For the text-containing cell, return its midpoint in (X, Y) coordinate format. 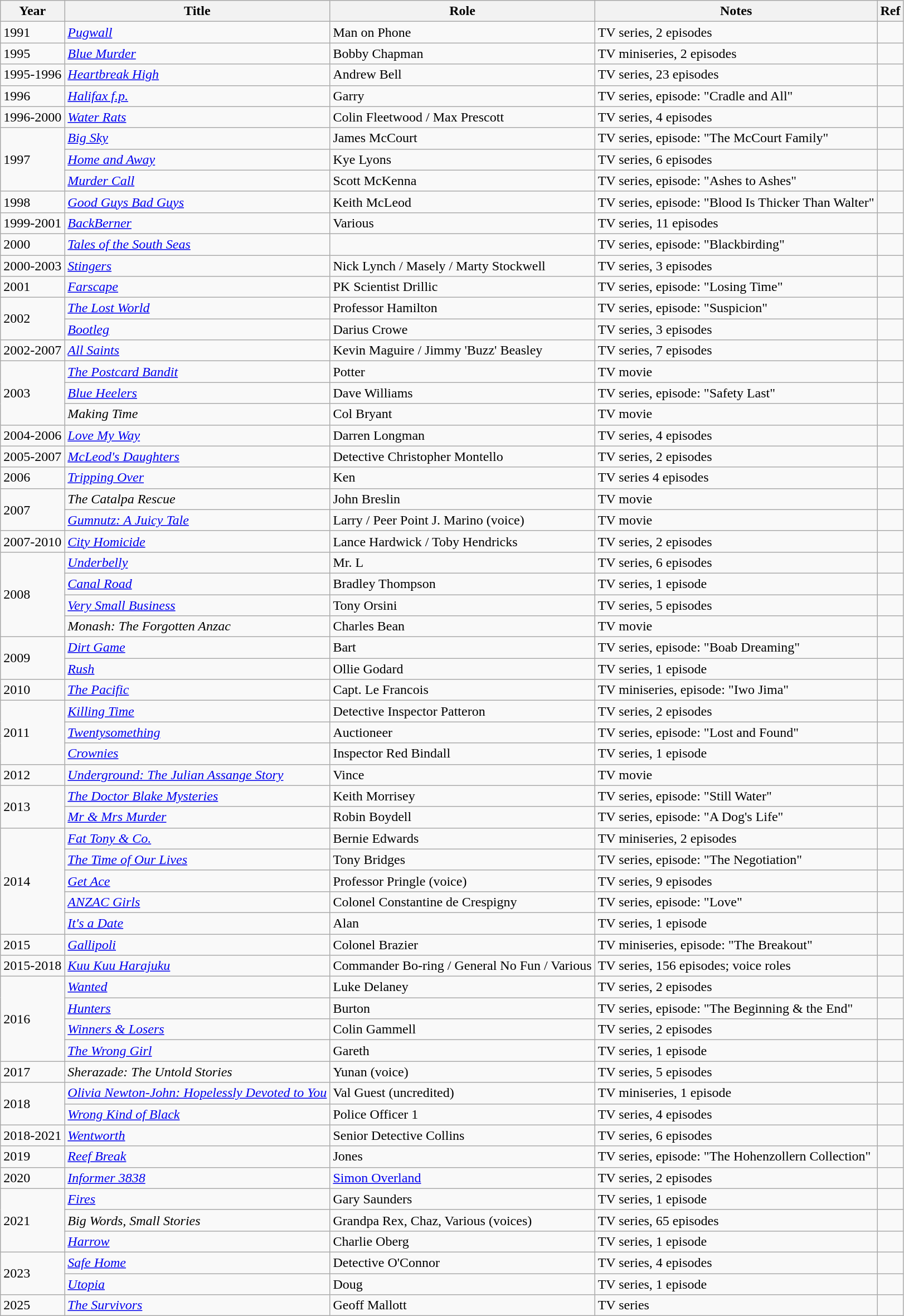
Grandpa Rex, Chaz, Various (voices) (463, 1220)
John Breslin (463, 499)
2002 (32, 319)
TV series, episode: "Lost and Found" (736, 732)
Making Time (197, 414)
Ref (891, 11)
2018 (32, 1104)
2001 (32, 287)
Good Guys Bad Guys (197, 202)
Col Bryant (463, 414)
Colonel Brazier (463, 945)
Gary Saunders (463, 1199)
2020 (32, 1178)
Police Officer 1 (463, 1114)
Informer 3838 (197, 1178)
Rush (197, 669)
TV series, 7 episodes (736, 351)
1995 (32, 54)
2013 (32, 807)
Gareth (463, 1051)
1996 (32, 96)
Sherazade: The Untold Stories (197, 1072)
Tony Bridges (463, 859)
Kuu Kuu Harajuku (197, 966)
The Survivors (197, 1305)
2016 (32, 1019)
Year (32, 11)
Underbelly (197, 562)
The Wrong Girl (197, 1051)
Halifax f.p. (197, 96)
TV series, 23 episodes (736, 75)
2011 (32, 732)
TV series, episode: "The Negotiation" (736, 859)
Kevin Maguire / Jimmy 'Buzz' Beasley (463, 351)
Keith McLeod (463, 202)
Canal Road (197, 584)
The Doctor Blake Mysteries (197, 796)
2019 (32, 1157)
TV miniseries, episode: "Iwo Jima" (736, 690)
Luke Delaney (463, 987)
Bootleg (197, 329)
It's a Date (197, 923)
1999-2001 (32, 223)
McLeod's Daughters (197, 457)
Love My Way (197, 435)
Man on Phone (463, 32)
2017 (32, 1072)
Gumnutz: A Juicy Tale (197, 520)
TV series, episode: "The McCourt Family" (736, 138)
Kye Lyons (463, 159)
Monash: The Forgotten Anzac (197, 627)
TV series, 65 episodes (736, 1220)
2006 (32, 478)
Fat Tony & Co. (197, 838)
Bart (463, 648)
Vince (463, 775)
TV series, episode: "Losing Time" (736, 287)
TV series 4 episodes (736, 478)
Colin Gammell (463, 1030)
The Pacific (197, 690)
TV miniseries, 1 episode (736, 1093)
Lance Hardwick / Toby Hendricks (463, 541)
TV series, episode: "The Beginning & the End" (736, 1008)
Dave Williams (463, 393)
Inspector Red Bindall (463, 754)
Water Rats (197, 117)
2009 (32, 658)
TV series, episode: "Boab Dreaming" (736, 648)
Home and Away (197, 159)
2025 (32, 1305)
1996-2000 (32, 117)
Title (197, 11)
2014 (32, 881)
Professor Pringle (voice) (463, 881)
1991 (32, 32)
2000 (32, 244)
Val Guest (uncredited) (463, 1093)
TV series, episode: "Love" (736, 902)
TV series, episode: "Cradle and All" (736, 96)
ANZAC Girls (197, 902)
Colonel Constantine de Crespigny (463, 902)
All Saints (197, 351)
Mr. L (463, 562)
Fires (197, 1199)
Keith Morrisey (463, 796)
Auctioneer (463, 732)
TV series, episode: "Blackbirding" (736, 244)
BackBerner (197, 223)
Potter (463, 372)
Pugwall (197, 32)
Safe Home (197, 1262)
2003 (32, 393)
2015-2018 (32, 966)
Darius Crowe (463, 329)
Various (463, 223)
TV series, 11 episodes (736, 223)
2007-2010 (32, 541)
Charles Bean (463, 627)
Stingers (197, 266)
James McCourt (463, 138)
Big Words, Small Stories (197, 1220)
Detective Inspector Patteron (463, 711)
TV series, episode: "Blood Is Thicker Than Walter" (736, 202)
Olivia Newton-John: Hopelessly Devoted to You (197, 1093)
2008 (32, 594)
Bernie Edwards (463, 838)
Harrow (197, 1241)
TV series, episode: "Safety Last" (736, 393)
Ollie Godard (463, 669)
Darren Longman (463, 435)
2002-2007 (32, 351)
Farscape (197, 287)
2012 (32, 775)
Alan (463, 923)
Senior Detective Collins (463, 1135)
2005-2007 (32, 457)
PK Scientist Drillic (463, 287)
Burton (463, 1008)
Winners & Losers (197, 1030)
Colin Fleetwood / Max Prescott (463, 117)
Killing Time (197, 711)
Get Ace (197, 881)
2023 (32, 1273)
Nick Lynch / Masely / Marty Stockwell (463, 266)
Tales of the South Seas (197, 244)
Detective Christopher Montello (463, 457)
Blue Murder (197, 54)
Commander Bo-ring / General No Fun / Various (463, 966)
Very Small Business (197, 605)
TV series, episode: "The Hohenzollern Collection" (736, 1157)
TV series, episode: "A Dog's Life" (736, 817)
Jones (463, 1157)
TV series, 9 episodes (736, 881)
TV series, episode: "Ashes to Ashes" (736, 181)
Tony Orsini (463, 605)
1995-1996 (32, 75)
Reef Break (197, 1157)
Hunters (197, 1008)
Charlie Oberg (463, 1241)
2021 (32, 1220)
Big Sky (197, 138)
Mr & Mrs Murder (197, 817)
Professor Hamilton (463, 308)
2000-2003 (32, 266)
Andrew Bell (463, 75)
2010 (32, 690)
Simon Overland (463, 1178)
The Postcard Bandit (197, 372)
Bradley Thompson (463, 584)
TV series, episode: "Still Water" (736, 796)
Crownies (197, 754)
TV series, episode: "Suspicion" (736, 308)
Ken (463, 478)
Detective O'Connor (463, 1262)
The Lost World (197, 308)
Robin Boydell (463, 817)
Wentworth (197, 1135)
City Homicide (197, 541)
Yunan (voice) (463, 1072)
Garry (463, 96)
Larry / Peer Point J. Marino (voice) (463, 520)
TV series (736, 1305)
Wrong Kind of Black (197, 1114)
Twentysomething (197, 732)
2007 (32, 509)
Bobby Chapman (463, 54)
Gallipoli (197, 945)
1998 (32, 202)
2004-2006 (32, 435)
Blue Heelers (197, 393)
Tripping Over (197, 478)
Geoff Mallott (463, 1305)
1997 (32, 159)
Dirt Game (197, 648)
2015 (32, 945)
TV miniseries, episode: "The Breakout" (736, 945)
Wanted (197, 987)
Doug (463, 1284)
Utopia (197, 1284)
Underground: The Julian Assange Story (197, 775)
Murder Call (197, 181)
The Catalpa Rescue (197, 499)
Scott McKenna (463, 181)
Role (463, 11)
Notes (736, 11)
The Time of Our Lives (197, 859)
TV series, 156 episodes; voice roles (736, 966)
2018-2021 (32, 1135)
Capt. Le Francois (463, 690)
Heartbreak High (197, 75)
